Identify which cell holds the provided text, then report its [x, y] central coordinate. 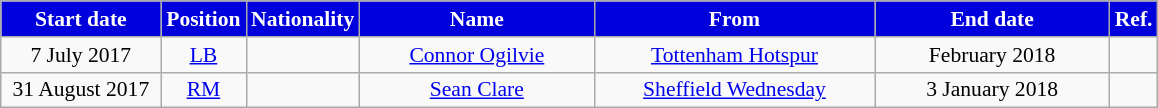
Tottenham Hotspur [734, 55]
31 August 2017 [81, 90]
Position [204, 19]
Sean Clare [476, 90]
3 January 2018 [992, 90]
February 2018 [992, 55]
7 July 2017 [81, 55]
LB [204, 55]
From [734, 19]
Ref. [1134, 19]
RM [204, 90]
End date [992, 19]
Sheffield Wednesday [734, 90]
Nationality [302, 19]
Start date [81, 19]
Connor Ogilvie [476, 55]
Name [476, 19]
